For the text-containing cell, return its midpoint in [X, Y] coordinate format. 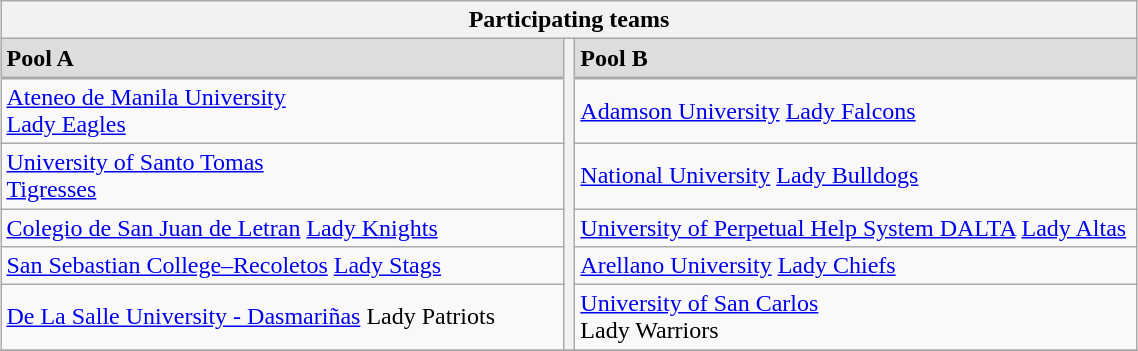
Pool B [856, 58]
Colegio de San Juan de Letran Lady Knights [282, 227]
De La Salle University - Dasmariñas Lady Patriots [282, 318]
University of San CarlosLady Warriors [856, 318]
National University Lady Bulldogs [856, 176]
University of Santo TomasTigresses [282, 176]
Adamson University Lady Falcons [856, 111]
San Sebastian College–Recoletos Lady Stags [282, 266]
University of Perpetual Help System DALTA Lady Altas [856, 227]
Pool A [282, 58]
Arellano University Lady Chiefs [856, 266]
Participating teams [569, 20]
Ateneo de Manila UniversityLady Eagles [282, 111]
